Pinpoint the cell where the given text exists, returning its (X, Y) midpoint coordinate. 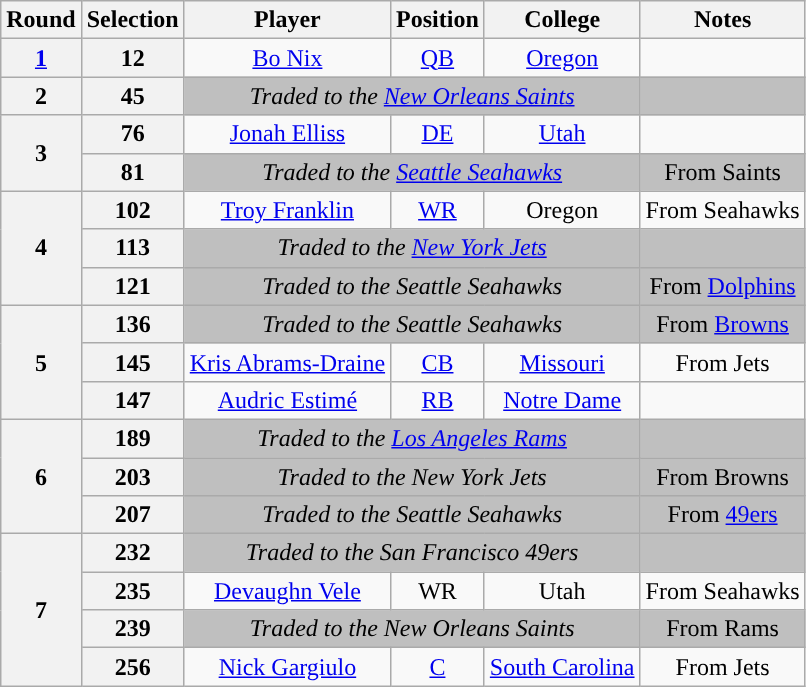
From Rams (722, 629)
C (438, 667)
Traded to the Los Angeles Rams (412, 438)
Kris Abrams-Draine (287, 362)
45 (132, 96)
Audric Estimé (287, 400)
Notes (722, 20)
Notre Dame (562, 400)
Missouri (562, 362)
5 (41, 362)
113 (132, 248)
College (562, 20)
145 (132, 362)
102 (132, 210)
Devaughn Vele (287, 591)
76 (132, 134)
203 (132, 477)
Position (438, 20)
From 49ers (722, 515)
121 (132, 286)
QB (438, 58)
DE (438, 134)
Player (287, 20)
CB (438, 362)
Troy Franklin (287, 210)
207 (132, 515)
Selection (132, 20)
232 (132, 553)
6 (41, 476)
Nick Gargiulo (287, 667)
Traded to the San Francisco 49ers (412, 553)
4 (41, 248)
189 (132, 438)
Jonah Elliss (287, 134)
81 (132, 172)
South Carolina (562, 667)
Round (41, 20)
3 (41, 153)
12 (132, 58)
7 (41, 610)
Bo Nix (287, 58)
2 (41, 96)
From Dolphins (722, 286)
256 (132, 667)
RB (438, 400)
235 (132, 591)
1 (41, 58)
147 (132, 400)
From Saints (722, 172)
136 (132, 324)
239 (132, 629)
